Return the [X, Y] coordinate for the center point of the cell that contains the specified text.  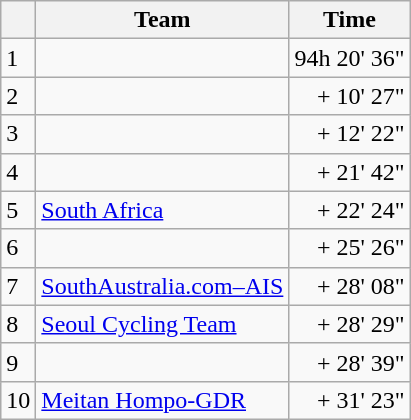
Time [350, 20]
South Africa [162, 210]
Team [162, 20]
+ 28' 08" [350, 286]
+ 28' 29" [350, 324]
+ 25' 26" [350, 248]
+ 22' 24" [350, 210]
3 [18, 134]
7 [18, 286]
8 [18, 324]
9 [18, 362]
Meitan Hompo-GDR [162, 400]
2 [18, 96]
+ 21' 42" [350, 172]
Seoul Cycling Team [162, 324]
+ 31' 23" [350, 400]
SouthAustralia.com–AIS [162, 286]
+ 10' 27" [350, 96]
6 [18, 248]
4 [18, 172]
10 [18, 400]
94h 20' 36" [350, 58]
+ 28' 39" [350, 362]
5 [18, 210]
+ 12' 22" [350, 134]
1 [18, 58]
